Output the (X, Y) coordinate of the center of the cell containing the given text.  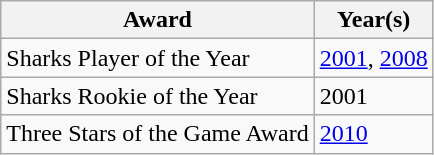
2001, 2008 (374, 58)
Sharks Rookie of the Year (158, 96)
Three Stars of the Game Award (158, 134)
2001 (374, 96)
Year(s) (374, 20)
2010 (374, 134)
Sharks Player of the Year (158, 58)
Award (158, 20)
